Detect which cell encompasses the target text, then output its [X, Y] center coordinate. 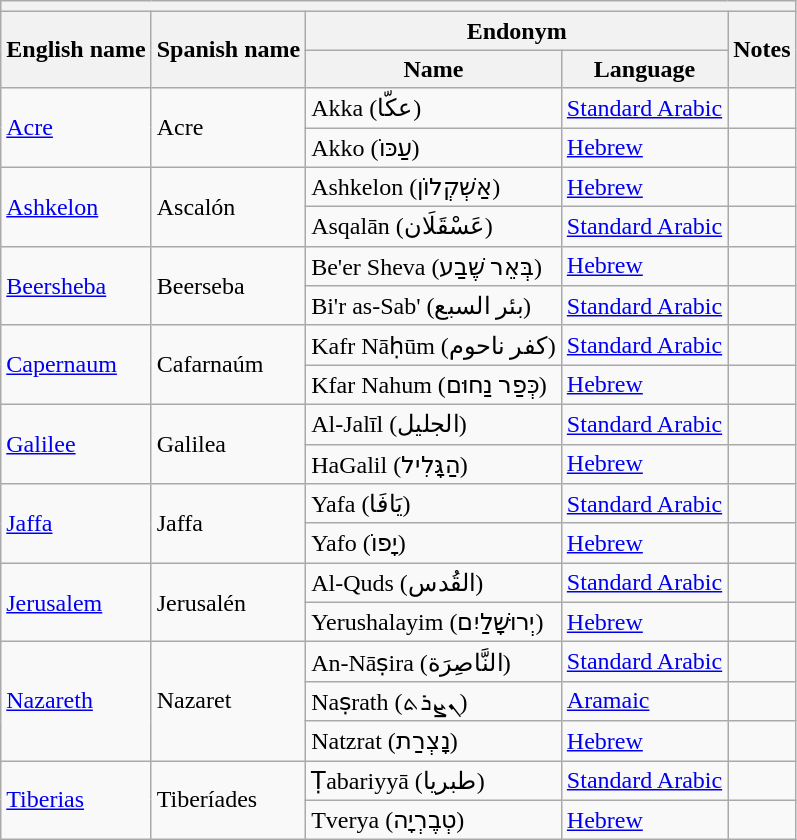
Beersheba [76, 286]
Be'er Sheva (בְּאֵר שֶׁבַע) [434, 266]
Tiberias [76, 800]
Language [644, 69]
Yafo (יָפוֹ‎) [434, 543]
Yafa (يَافَا) [434, 504]
Bi'r as-Sab' (بئر السبع) [434, 306]
An-Nāṣira (النَّاصِرَة‎) [434, 662]
Ashkelon (אַשְׁקְלוֹן) [434, 187]
Jerusalem [76, 602]
Jerusalén [228, 602]
Spanish name [228, 50]
Notes [762, 50]
Nazareth [76, 702]
Natzrat (נָצְרַת) [434, 741]
Naṣrath (ܢܨܪܬ) [434, 701]
Tiberíades [228, 800]
Akko (עַכּוֹ‎) [434, 148]
Nazaret [228, 702]
Galilea [228, 444]
Tverya (טְבֶרְיָה) [434, 820]
Yerushalayim (יְרוּשָׁלַיִם) [434, 622]
English name [76, 50]
HaGalil (הַגָּלִיל) [434, 464]
Aramaic [644, 701]
Kafr Nāḥūm (كفر ناحوم) [434, 345]
Name [434, 69]
Beerseba [228, 286]
Asqalān (عَسْقَلَان) [434, 227]
Kfar Nahum (כְּפַר נַחוּם) [434, 385]
Al-Jalīl (الجليل) [434, 424]
Akka (عكّا) [434, 108]
Endonym [517, 31]
Galilee [76, 444]
Capernaum [76, 364]
Ascalón [228, 206]
Ashkelon [76, 206]
Cafarnaúm [228, 364]
Al-Quds (القُدس) [434, 583]
Ṭabariyyā (طبريا) [434, 780]
